Search for the cell housing the specified text and yield its (X, Y) center coordinate. 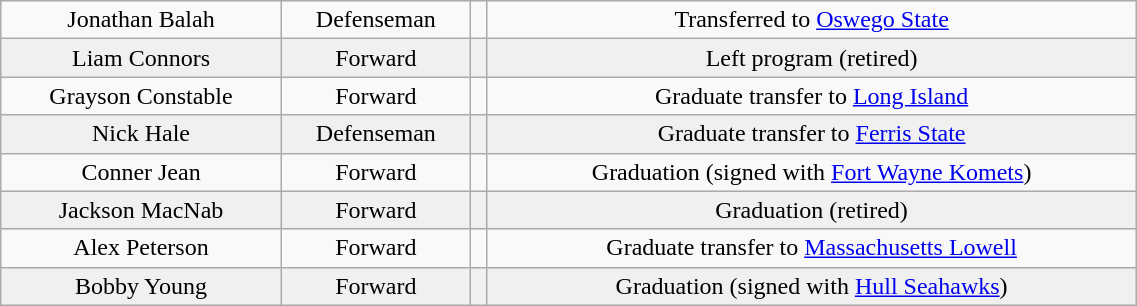
Graduate transfer to Ferris State (811, 134)
Graduate transfer to Massachusetts Lowell (811, 248)
Graduation (signed with Hull Seahawks) (811, 286)
Alex Peterson (142, 248)
Graduation (retired) (811, 210)
Jonathan Balah (142, 20)
Graduation (signed with Fort Wayne Komets) (811, 172)
Jackson MacNab (142, 210)
Transferred to Oswego State (811, 20)
Left program (retired) (811, 58)
Grayson Constable (142, 96)
Conner Jean (142, 172)
Liam Connors (142, 58)
Bobby Young (142, 286)
Graduate transfer to Long Island (811, 96)
Nick Hale (142, 134)
